Determine the [x, y] coordinate at the center of the cell enclosing the given text.  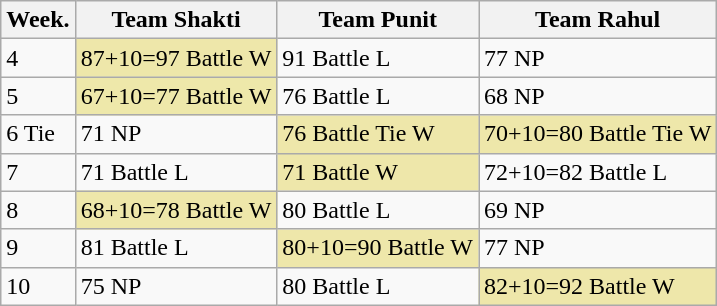
71 Battle L [176, 172]
Week. [38, 20]
76 Battle Tie W [378, 134]
Team Punit [378, 20]
68+10=78 Battle W [176, 210]
82+10=92 Battle W [597, 286]
4 [38, 58]
7 [38, 172]
6 Tie [38, 134]
67+10=77 Battle W [176, 96]
87+10=97 Battle W [176, 58]
80+10=90 Battle W [378, 248]
69 NP [597, 210]
81 Battle L [176, 248]
71 NP [176, 134]
Team Rahul [597, 20]
72+10=82 Battle L [597, 172]
76 Battle L [378, 96]
91 Battle L [378, 58]
8 [38, 210]
75 NP [176, 286]
68 NP [597, 96]
Team Shakti [176, 20]
71 Battle W [378, 172]
9 [38, 248]
70+10=80 Battle Tie W [597, 134]
10 [38, 286]
5 [38, 96]
